Find where the given text appears and provide that cell's center as [x, y] coordinate. 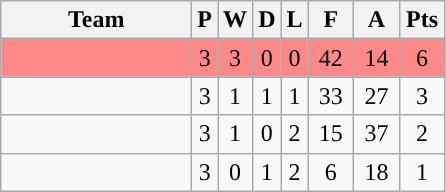
F [331, 20]
W [236, 20]
D [267, 20]
Team [96, 20]
33 [331, 96]
14 [377, 58]
37 [377, 134]
27 [377, 96]
18 [377, 172]
P [205, 20]
Pts [422, 20]
A [377, 20]
L [294, 20]
42 [331, 58]
15 [331, 134]
